Identify which cell holds the provided text, then report its (X, Y) central coordinate. 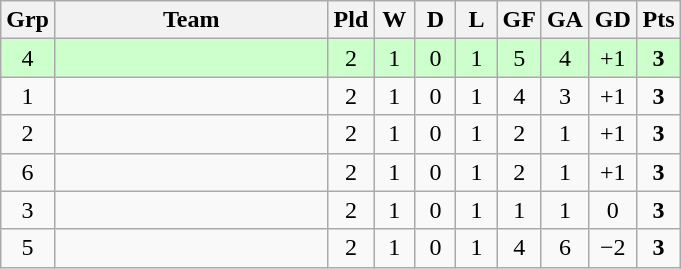
GA (564, 20)
D (436, 20)
Grp (28, 20)
Pts (658, 20)
Team (191, 20)
GD (612, 20)
L (476, 20)
W (394, 20)
GF (519, 20)
−2 (612, 248)
Pld (351, 20)
